Capture the cell that displays the provided text and extract its [x, y] central coordinate. 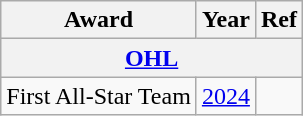
OHL [152, 58]
2024 [226, 96]
Ref [278, 20]
Award [99, 20]
Year [226, 20]
First All-Star Team [99, 96]
